Scan for the cell matching the given text and deliver its (x, y) coordinate at center. 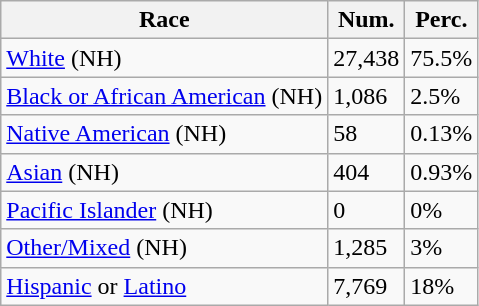
1,285 (366, 248)
7,769 (366, 286)
3% (442, 248)
0.93% (442, 172)
75.5% (442, 58)
White (NH) (164, 58)
Native American (NH) (164, 134)
Other/Mixed (NH) (164, 248)
58 (366, 134)
Asian (NH) (164, 172)
0% (442, 210)
Perc. (442, 20)
Hispanic or Latino (164, 286)
27,438 (366, 58)
18% (442, 286)
2.5% (442, 96)
Race (164, 20)
Num. (366, 20)
Pacific Islander (NH) (164, 210)
0.13% (442, 134)
404 (366, 172)
Black or African American (NH) (164, 96)
0 (366, 210)
1,086 (366, 96)
